Pinpoint the cell where the given text exists, returning its (X, Y) midpoint coordinate. 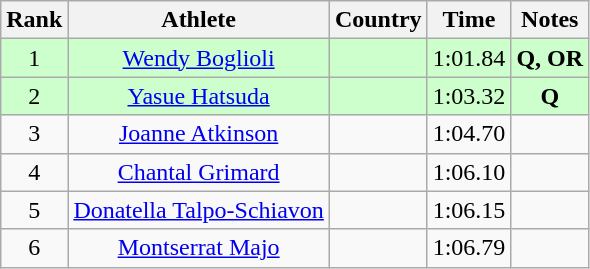
Joanne Atkinson (199, 134)
1:03.32 (469, 96)
1:01.84 (469, 58)
1:06.79 (469, 248)
Rank (34, 20)
1 (34, 58)
1:06.15 (469, 210)
5 (34, 210)
Wendy Boglioli (199, 58)
4 (34, 172)
Montserrat Majo (199, 248)
Q, OR (550, 58)
1:06.10 (469, 172)
Chantal Grimard (199, 172)
Time (469, 20)
3 (34, 134)
Country (378, 20)
Donatella Talpo-Schiavon (199, 210)
Notes (550, 20)
Q (550, 96)
2 (34, 96)
1:04.70 (469, 134)
Yasue Hatsuda (199, 96)
6 (34, 248)
Athlete (199, 20)
